Capture the cell that displays the provided text and extract its (x, y) central coordinate. 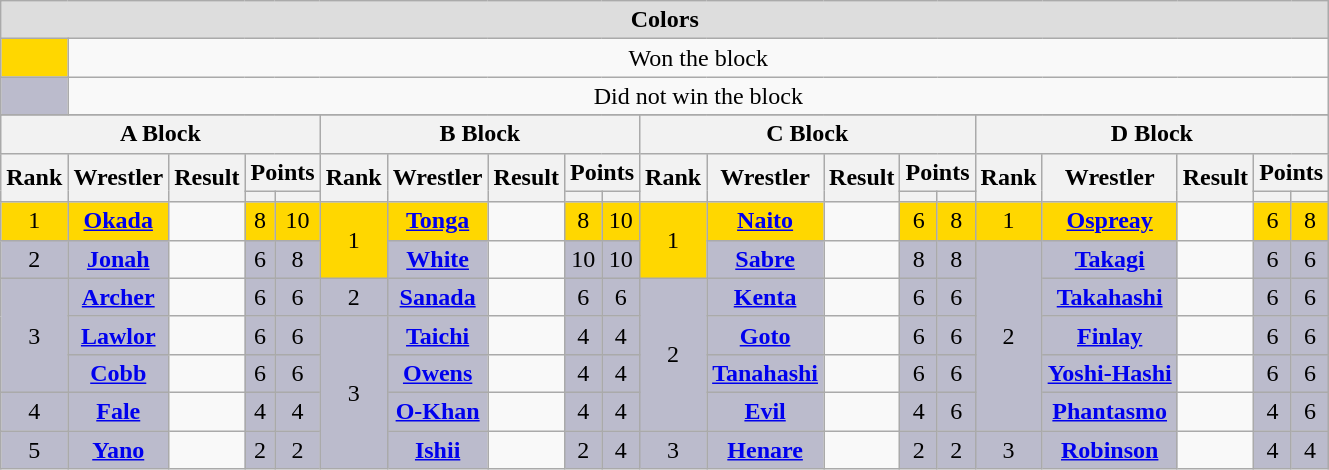
Ishii (438, 449)
D Block (1152, 134)
Did not win the block (698, 96)
Archer (118, 297)
White (438, 259)
Sabre (766, 259)
Yoshi-Hashi (1110, 373)
Evil (766, 411)
C Block (808, 134)
Tonga (438, 221)
Kenta (766, 297)
Jonah (118, 259)
A Block (160, 134)
Ospreay (1110, 221)
Yano (118, 449)
Okada (118, 221)
Fale (118, 411)
O-Khan (438, 411)
Sanada (438, 297)
Naito (766, 221)
Finlay (1110, 335)
Henare (766, 449)
Cobb (118, 373)
Lawlor (118, 335)
Goto (766, 335)
Taichi (438, 335)
5 (34, 449)
B Block (480, 134)
Won the block (698, 58)
Takagi (1110, 259)
Robinson (1110, 449)
Owens (438, 373)
Colors (665, 20)
Tanahashi (766, 373)
Takahashi (1110, 297)
Phantasmo (1110, 411)
